Provide the [X, Y] coordinate of the cell's center where the given text is located.  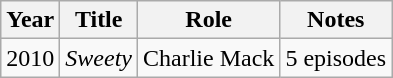
2010 [30, 58]
Title [99, 20]
Notes [336, 20]
Charlie Mack [209, 58]
Sweety [99, 58]
Role [209, 20]
5 episodes [336, 58]
Year [30, 20]
